Return the (X, Y) coordinate for the center point of the cell that contains the specified text.  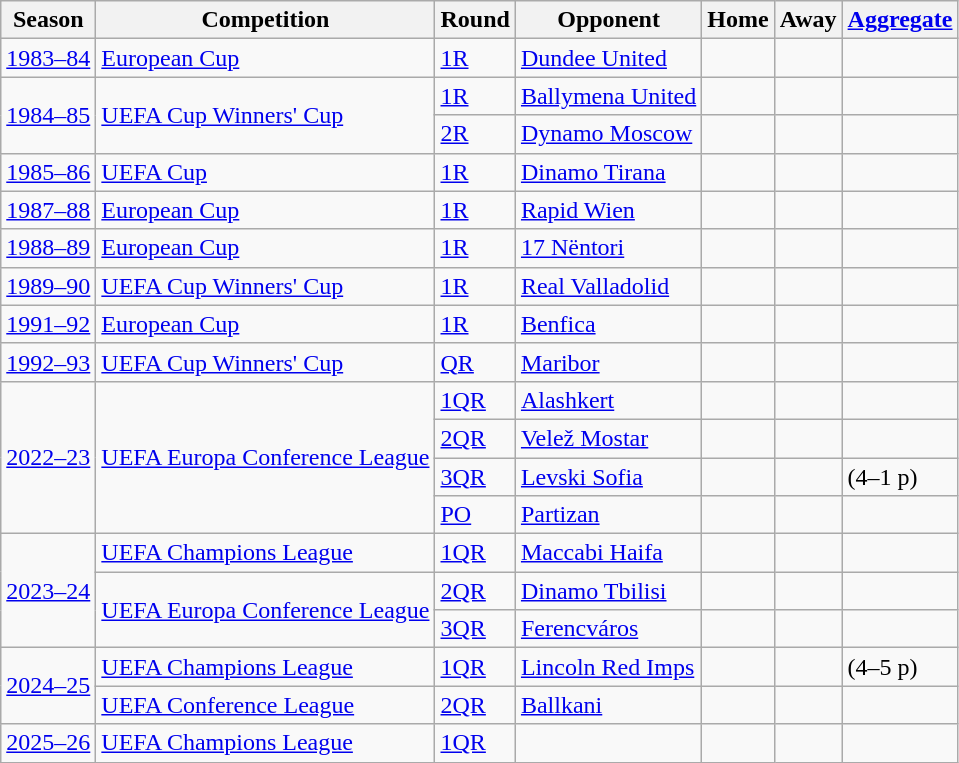
Dinamo Tbilisi (608, 591)
Alashkert (608, 400)
1984–85 (48, 115)
Benfica (608, 324)
17 Nëntori (608, 248)
Lincoln Red Imps (608, 667)
1987–88 (48, 210)
1988–89 (48, 248)
Partizan (608, 515)
Real Valladolid (608, 286)
Velež Mostar (608, 438)
Dinamo Tirana (608, 172)
2R (475, 134)
Maccabi Haifa (608, 553)
Opponent (608, 20)
2023–24 (48, 591)
Aggregate (900, 20)
2022–23 (48, 457)
2024–25 (48, 686)
(4–1 p) (900, 477)
Dundee United (608, 58)
PO (475, 515)
Home (738, 20)
1989–90 (48, 286)
Round (475, 20)
Ballymena United (608, 96)
Ferencváros (608, 629)
Levski Sofia (608, 477)
UEFA Conference League (266, 705)
2025–26 (48, 743)
Competition (266, 20)
UEFA Cup (266, 172)
Maribor (608, 362)
1985–86 (48, 172)
Rapid Wien (608, 210)
Season (48, 20)
Away (808, 20)
(4–5 p) (900, 667)
Ballkani (608, 705)
1991–92 (48, 324)
Dynamo Moscow (608, 134)
1983–84 (48, 58)
1992–93 (48, 362)
QR (475, 362)
